From the cell containing the given text, extract its center point as (X, Y) coordinate. 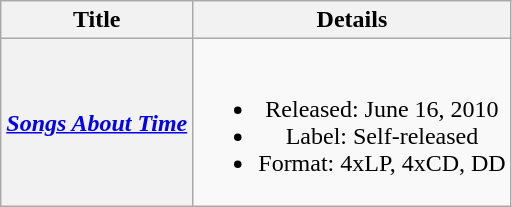
Released: June 16, 2010Label: Self-releasedFormat: 4xLP, 4xCD, DD (352, 122)
Title (97, 20)
Songs About Time (97, 122)
Details (352, 20)
